Return [X, Y] of the center of cell containing provided text 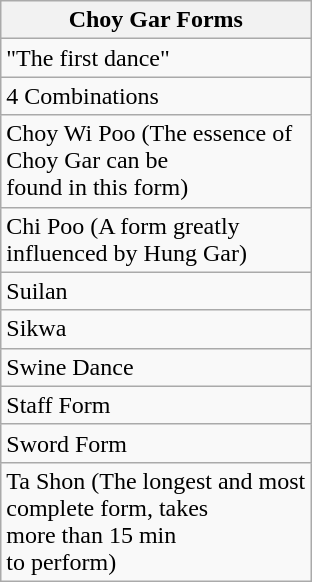
Suilan [156, 291]
Choy Wi Poo (The essence of Choy Gar can be found in this form) [156, 161]
Swine Dance [156, 367]
Choy Gar Forms [156, 20]
"The first dance" [156, 58]
Ta Shon (The longest and most complete form, takes more than 15 min to perform) [156, 522]
4 Combinations [156, 96]
Staff Form [156, 405]
Sikwa [156, 329]
Chi Poo (A form greatly influenced by Hung Gar) [156, 240]
Sword Form [156, 443]
